Output the [X, Y] coordinate of the center of the cell containing the given text.  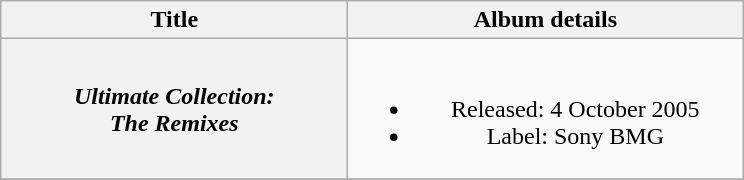
Album details [546, 20]
Released: 4 October 2005Label: Sony BMG [546, 109]
Title [174, 20]
Ultimate Collection:The Remixes [174, 109]
